Detect which cell encompasses the target text, then output its [X, Y] center coordinate. 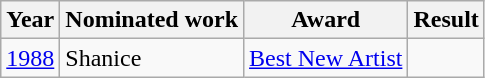
Best New Artist [326, 58]
Award [326, 20]
1988 [30, 58]
Year [30, 20]
Nominated work [152, 20]
Shanice [152, 58]
Result [446, 20]
